Determine the [x, y] coordinate at the center of the cell enclosing the given text.  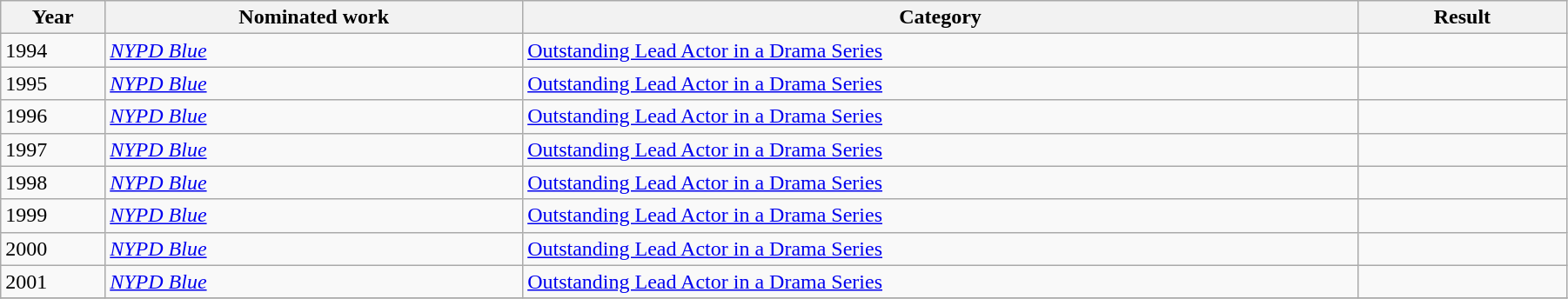
1999 [53, 216]
1997 [53, 149]
1995 [53, 83]
1996 [53, 116]
1998 [53, 183]
2001 [53, 282]
Result [1462, 17]
Nominated work [314, 17]
Year [53, 17]
2000 [53, 249]
1994 [53, 50]
Category [941, 17]
